Output the [x, y] coordinate of the center of the cell containing the given text.  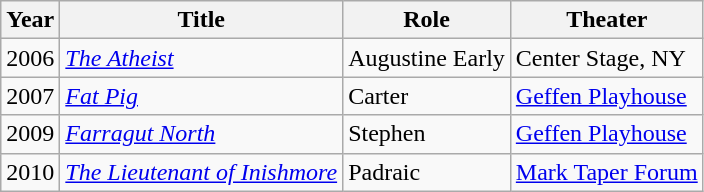
The Atheist [202, 58]
Farragut North [202, 134]
Fat Pig [202, 96]
Mark Taper Forum [606, 172]
The Lieutenant of Inishmore [202, 172]
Title [202, 20]
Padraic [427, 172]
Center Stage, NY [606, 58]
Year [30, 20]
2010 [30, 172]
2009 [30, 134]
Stephen [427, 134]
Carter [427, 96]
Role [427, 20]
Theater [606, 20]
2007 [30, 96]
Augustine Early [427, 58]
2006 [30, 58]
